For the text-containing cell, return its midpoint in (x, y) coordinate format. 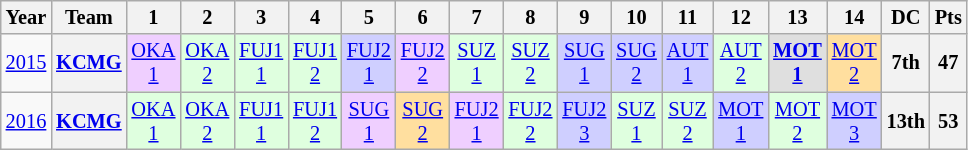
6 (423, 17)
13th (906, 121)
MOT3 (854, 121)
Pts (948, 17)
Year (26, 17)
7 (477, 17)
2 (207, 17)
47 (948, 63)
3 (261, 17)
9 (584, 17)
53 (948, 121)
DC (906, 17)
8 (531, 17)
2015 (26, 63)
11 (688, 17)
FUJ23 (584, 121)
10 (636, 17)
7th (906, 63)
1 (154, 17)
14 (854, 17)
5 (369, 17)
13 (797, 17)
AUT1 (688, 63)
2016 (26, 121)
12 (740, 17)
4 (315, 17)
AUT2 (740, 63)
Team (88, 17)
